Provide the [X, Y] coordinate of the cell's center where the given text is located.  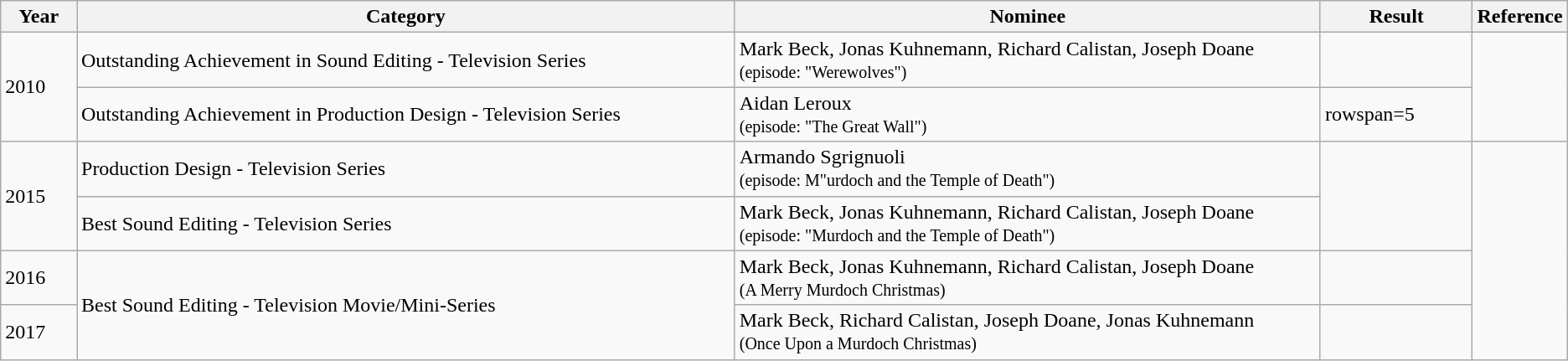
2015 [39, 196]
Armando Sgrignuoli(episode: M"urdoch and the Temple of Death") [1027, 169]
Mark Beck, Jonas Kuhnemann, Richard Calistan, Joseph Doane(episode: "Werewolves") [1027, 60]
Reference [1519, 17]
Outstanding Achievement in Sound Editing - Television Series [406, 60]
2016 [39, 278]
Mark Beck, Jonas Kuhnemann, Richard Calistan, Joseph Doane(A Merry Murdoch Christmas) [1027, 278]
Production Design - Television Series [406, 169]
2017 [39, 332]
rowspan=5 [1396, 114]
Best Sound Editing - Television Movie/Mini-Series [406, 305]
Aidan Leroux(episode: "The Great Wall") [1027, 114]
Mark Beck, Jonas Kuhnemann, Richard Calistan, Joseph Doane(episode: "Murdoch and the Temple of Death") [1027, 223]
Year [39, 17]
Nominee [1027, 17]
Best Sound Editing - Television Series [406, 223]
2010 [39, 87]
Outstanding Achievement in Production Design - Television Series [406, 114]
Category [406, 17]
Mark Beck, Richard Calistan, Joseph Doane, Jonas Kuhnemann(Once Upon a Murdoch Christmas) [1027, 332]
Result [1396, 17]
